Return the (x, y) coordinate for the center point of the cell that contains the specified text.  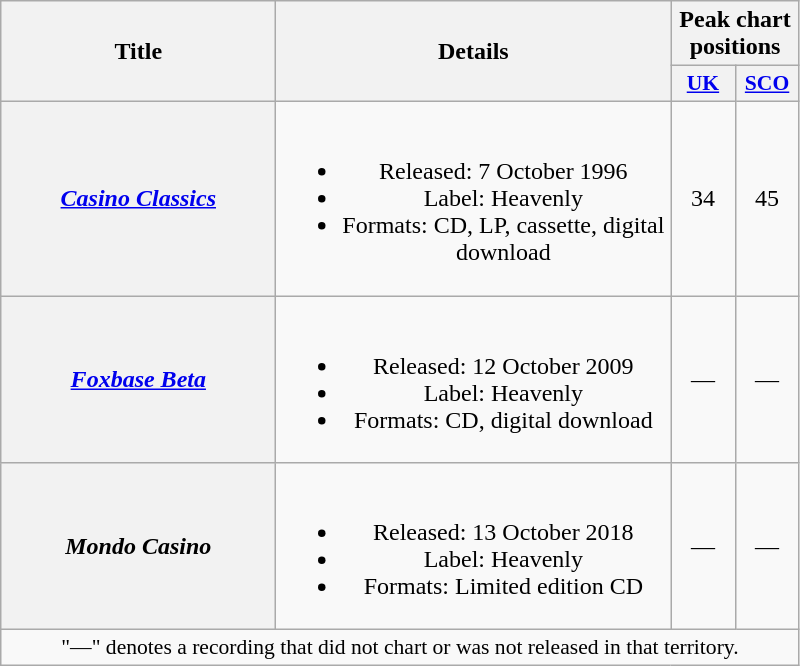
UK (703, 84)
34 (703, 198)
Casino Classics (138, 198)
SCO (767, 84)
Released: 12 October 2009Label: HeavenlyFormats: CD, digital download (474, 380)
Foxbase Beta (138, 380)
Title (138, 52)
45 (767, 198)
"—" denotes a recording that did not chart or was not released in that territory. (400, 648)
Released: 13 October 2018Label: HeavenlyFormats: Limited edition CD (474, 546)
Details (474, 52)
Mondo Casino (138, 546)
Released: 7 October 1996Label: HeavenlyFormats: CD, LP, cassette, digital download (474, 198)
Peak chart positions (735, 34)
